Extract the (X, Y) coordinate from the center of the cell holding the provided text.  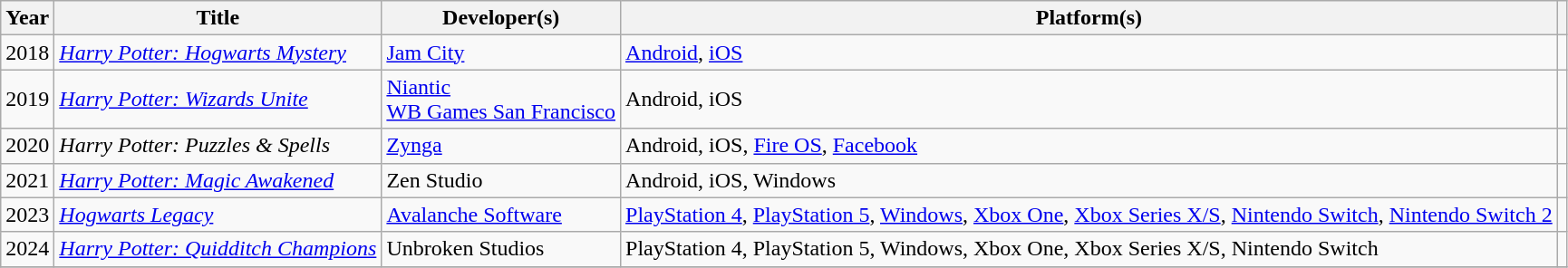
Android, iOS, Fire OS, Facebook (1089, 146)
Harry Potter: Wizards Unite (218, 100)
Harry Potter: Quidditch Champions (218, 249)
Niantic WB Games San Francisco (501, 100)
Jam City (501, 53)
PlayStation 4, PlayStation 5, Windows, Xbox One, Xbox Series X/S, Nintendo Switch, Nintendo Switch 2 (1089, 215)
Hogwarts Legacy (218, 215)
2021 (27, 180)
Harry Potter: Hogwarts Mystery (218, 53)
Developer(s) (501, 18)
Unbroken Studios (501, 249)
Title (218, 18)
Avalanche Software (501, 215)
Platform(s) (1089, 18)
2020 (27, 146)
2018 (27, 53)
2023 (27, 215)
2019 (27, 100)
2024 (27, 249)
PlayStation 4, PlayStation 5, Windows, Xbox One, Xbox Series X/S, Nintendo Switch (1089, 249)
Zen Studio (501, 180)
Harry Potter: Puzzles & Spells (218, 146)
Android, iOS, Windows (1089, 180)
Year (27, 18)
Harry Potter: Magic Awakened (218, 180)
Zynga (501, 146)
